Locate the cell with the specified text and output its [X, Y] center coordinate. 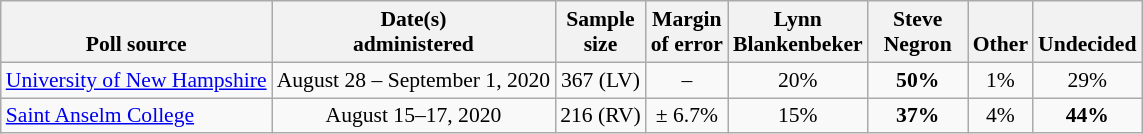
– [687, 80]
29% [1087, 80]
367 (LV) [600, 80]
Steve Negron [918, 32]
Other [1000, 32]
Lynn Blankenbeker [798, 32]
1% [1000, 80]
216 (RV) [600, 116]
50% [918, 80]
37% [918, 116]
4% [1000, 116]
20% [798, 80]
Date(s)administered [414, 32]
44% [1087, 116]
Saint Anselm College [136, 116]
Undecided [1087, 32]
August 15–17, 2020 [414, 116]
± 6.7% [687, 116]
August 28 – September 1, 2020 [414, 80]
University of New Hampshire [136, 80]
15% [798, 116]
Marginof error [687, 32]
Poll source [136, 32]
Samplesize [600, 32]
